Find where the given text appears and provide that cell's center as (X, Y) coordinate. 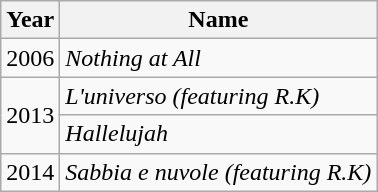
2014 (30, 172)
Name (218, 20)
Sabbia e nuvole (featuring R.K) (218, 172)
Year (30, 20)
Hallelujah (218, 134)
2006 (30, 58)
Nothing at All (218, 58)
2013 (30, 115)
L'universo (featuring R.K) (218, 96)
